Output the (x, y) coordinate of the center of the cell containing the given text.  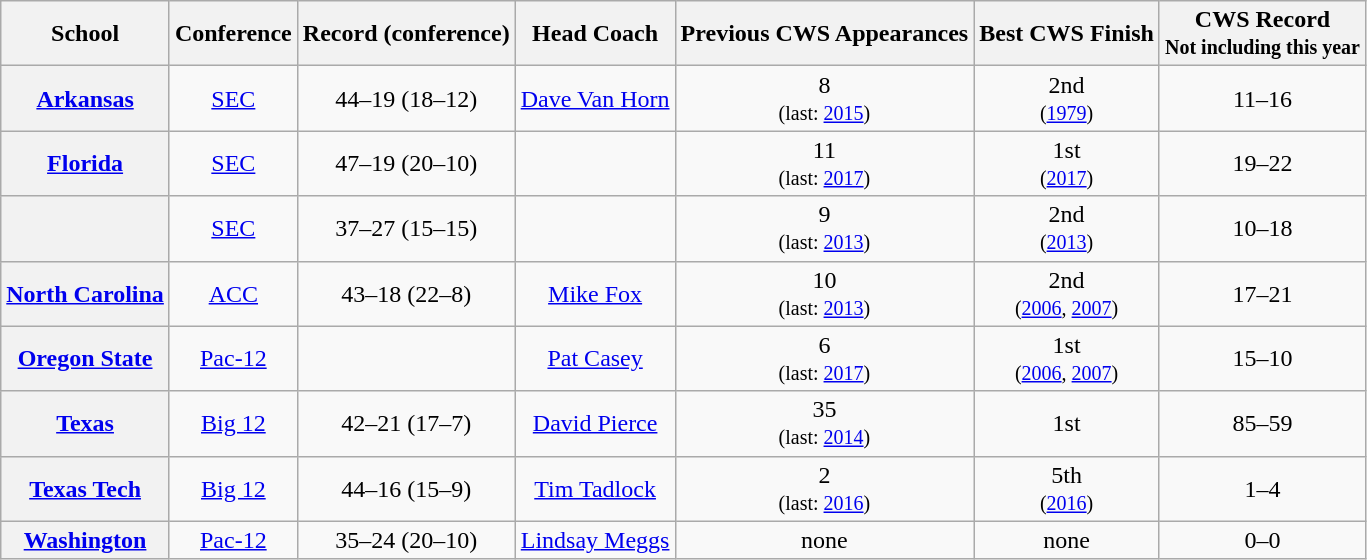
2(last: 2016) (824, 488)
Head Coach (595, 34)
37–27 (15–15) (406, 228)
2nd(1979) (1067, 98)
35(last: 2014) (824, 424)
Dave Van Horn (595, 98)
17–21 (1262, 294)
Texas (86, 424)
35–24 (20–10) (406, 540)
6(last: 2017) (824, 358)
Tim Tadlock (595, 488)
North Carolina (86, 294)
1st(2017) (1067, 164)
Best CWS Finish (1067, 34)
Pat Casey (595, 358)
1–4 (1262, 488)
47–19 (20–10) (406, 164)
1st (1067, 424)
CWS RecordNot including this year (1262, 34)
Record (conference) (406, 34)
44–19 (18–12) (406, 98)
5th(2016) (1067, 488)
Texas Tech (86, 488)
15–10 (1262, 358)
9(last: 2013) (824, 228)
85–59 (1262, 424)
1st(2006, 2007) (1067, 358)
Arkansas (86, 98)
42–21 (17–7) (406, 424)
Mike Fox (595, 294)
Oregon State (86, 358)
2nd(2006, 2007) (1067, 294)
School (86, 34)
10–18 (1262, 228)
ACC (233, 294)
8(last: 2015) (824, 98)
11–16 (1262, 98)
11(last: 2017) (824, 164)
Florida (86, 164)
43–18 (22–8) (406, 294)
19–22 (1262, 164)
Previous CWS Appearances (824, 34)
Conference (233, 34)
44–16 (15–9) (406, 488)
David Pierce (595, 424)
Lindsay Meggs (595, 540)
10(last: 2013) (824, 294)
2nd(2013) (1067, 228)
Washington (86, 540)
0–0 (1262, 540)
